Return the [X, Y] coordinate for the center point of the cell that contains the specified text.  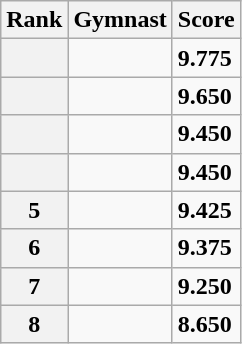
9.425 [206, 210]
9.250 [206, 286]
Rank [34, 20]
7 [34, 286]
9.375 [206, 248]
6 [34, 248]
9.650 [206, 96]
8 [34, 324]
5 [34, 210]
8.650 [206, 324]
9.775 [206, 58]
Gymnast [120, 20]
Score [206, 20]
